Scan for the cell matching the given text and deliver its [X, Y] coordinate at center. 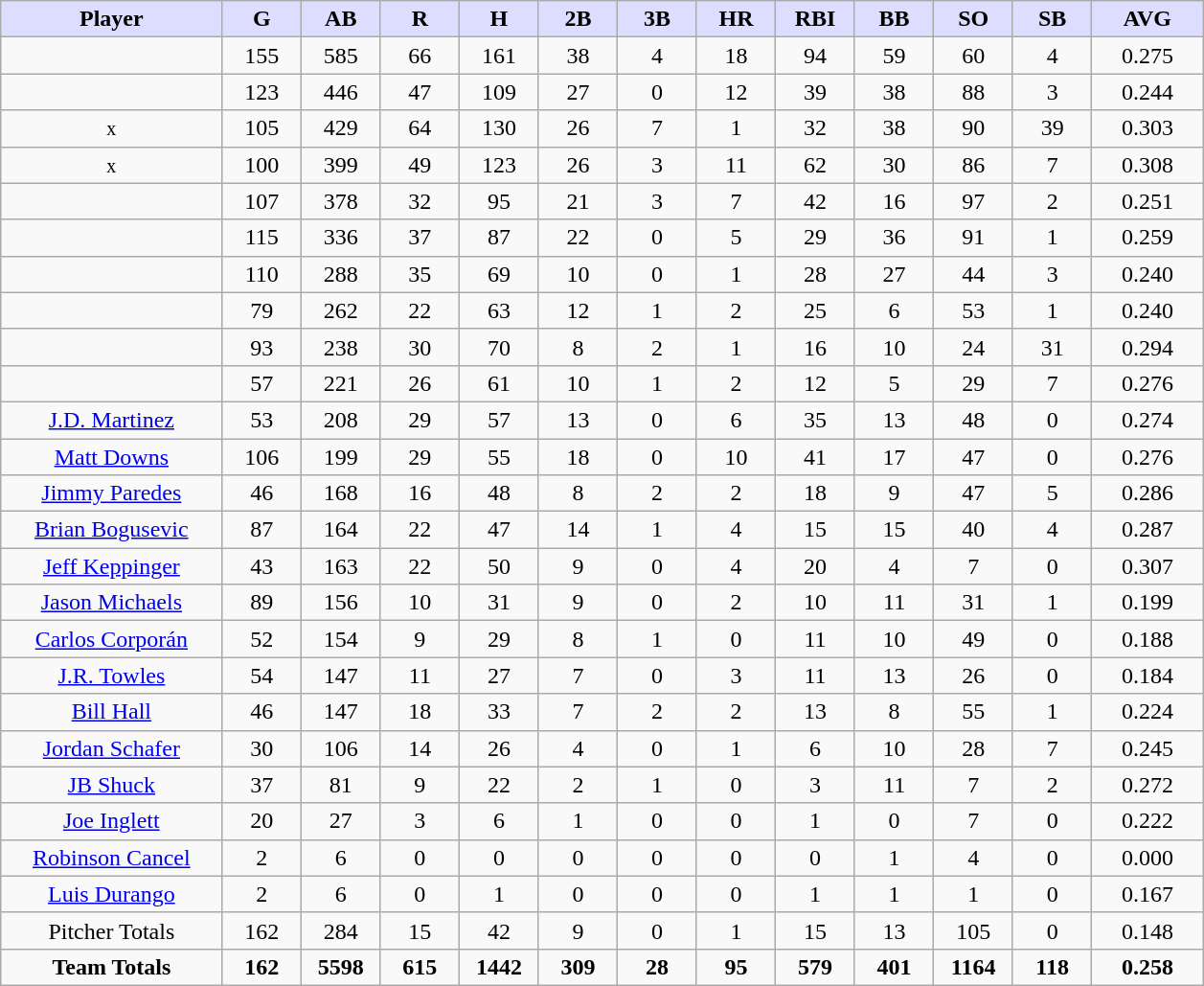
309 [579, 967]
93 [262, 347]
168 [341, 493]
446 [341, 92]
1442 [500, 967]
0.258 [1147, 967]
130 [500, 128]
3B [657, 19]
0.274 [1147, 420]
36 [895, 238]
579 [816, 967]
107 [262, 201]
0.259 [1147, 238]
0.222 [1147, 821]
585 [341, 56]
24 [973, 347]
86 [973, 165]
2B [579, 19]
0.224 [1147, 712]
262 [341, 310]
Jordan Schafer [111, 748]
64 [420, 128]
0.251 [1147, 201]
156 [341, 603]
43 [262, 566]
429 [341, 128]
155 [262, 56]
54 [262, 676]
63 [500, 310]
J.D. Martinez [111, 420]
0.148 [1147, 930]
25 [816, 310]
60 [973, 56]
288 [341, 274]
399 [341, 165]
Bill Hall [111, 712]
0.287 [1147, 530]
Jimmy Paredes [111, 493]
Brian Bogusevic [111, 530]
66 [420, 56]
100 [262, 165]
118 [1052, 967]
163 [341, 566]
0.308 [1147, 165]
HR [736, 19]
41 [816, 457]
JB Shuck [111, 785]
336 [341, 238]
199 [341, 457]
0.294 [1147, 347]
208 [341, 420]
0.188 [1147, 639]
164 [341, 530]
G [262, 19]
0.184 [1147, 676]
0.199 [1147, 603]
79 [262, 310]
97 [973, 201]
RBI [816, 19]
94 [816, 56]
Player [111, 19]
Jeff Keppinger [111, 566]
0.245 [1147, 748]
0.286 [1147, 493]
110 [262, 274]
Matt Downs [111, 457]
81 [341, 785]
33 [500, 712]
221 [341, 383]
Carlos Corporán [111, 639]
62 [816, 165]
0.244 [1147, 92]
59 [895, 56]
17 [895, 457]
89 [262, 603]
88 [973, 92]
J.R. Towles [111, 676]
109 [500, 92]
238 [341, 347]
0.272 [1147, 785]
161 [500, 56]
61 [500, 383]
50 [500, 566]
44 [973, 274]
SO [973, 19]
Luis Durango [111, 894]
284 [341, 930]
115 [262, 238]
91 [973, 238]
AB [341, 19]
0.307 [1147, 566]
90 [973, 128]
378 [341, 201]
Pitcher Totals [111, 930]
401 [895, 967]
21 [579, 201]
H [500, 19]
Jason Michaels [111, 603]
SB [1052, 19]
AVG [1147, 19]
Joe Inglett [111, 821]
1164 [973, 967]
0.167 [1147, 894]
615 [420, 967]
69 [500, 274]
70 [500, 347]
BB [895, 19]
0.275 [1147, 56]
Robinson Cancel [111, 858]
0.303 [1147, 128]
5598 [341, 967]
40 [973, 530]
R [420, 19]
154 [341, 639]
0.000 [1147, 858]
52 [262, 639]
Team Totals [111, 967]
